For the text-containing cell, return its midpoint in (X, Y) coordinate format. 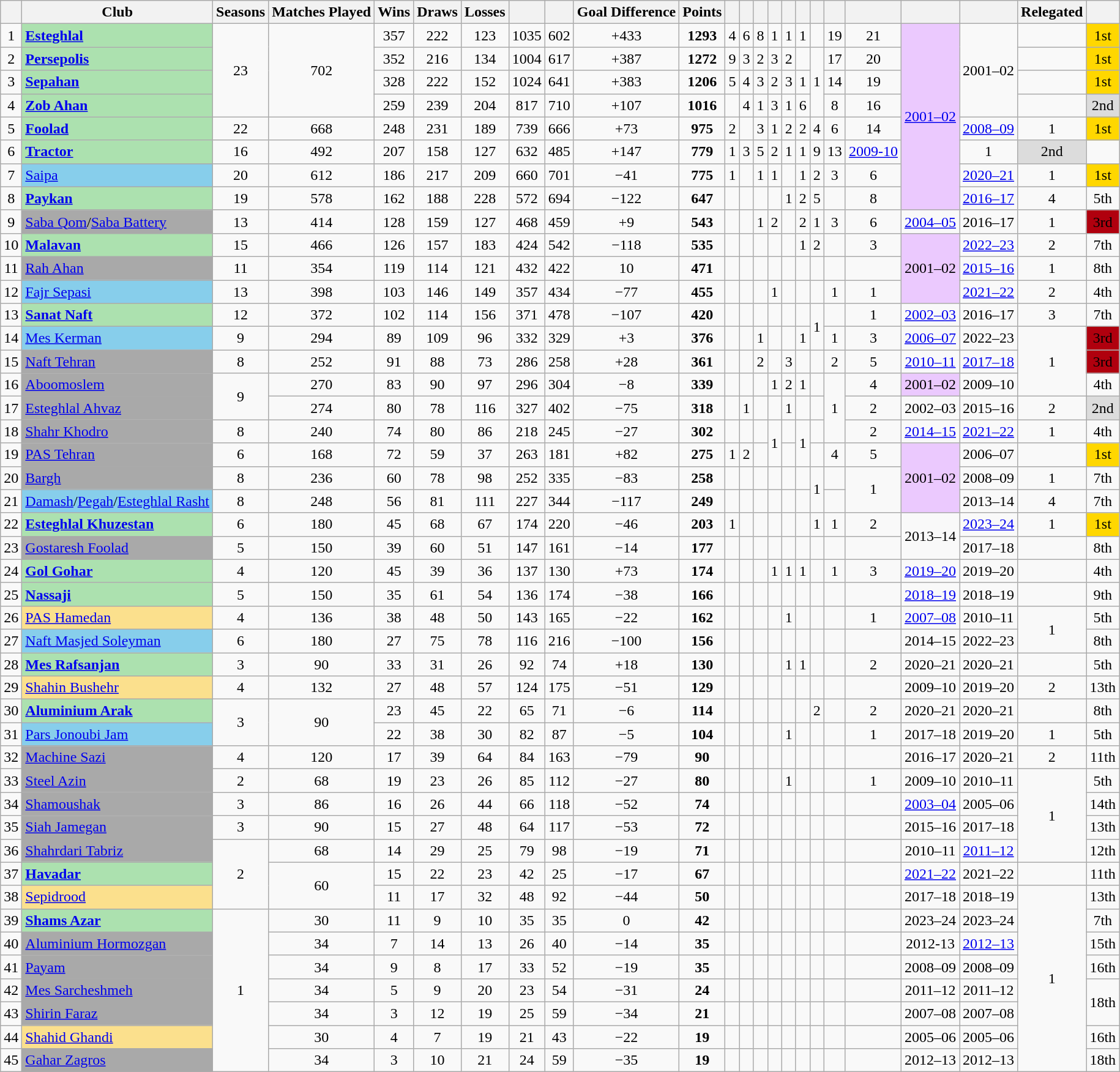
Damash/Pegah/Esteghlal Rasht (118, 501)
455 (703, 292)
Fajr Sepasi (118, 292)
+82 (627, 455)
1016 (703, 105)
+147 (627, 152)
612 (322, 175)
−117 (627, 501)
18 (11, 431)
329 (559, 338)
259 (394, 105)
PAS Hamedan (118, 617)
Shirin Faraz (118, 1013)
Payam (118, 967)
168 (322, 455)
398 (322, 292)
102 (394, 315)
Naft Masjed Soleyman (118, 641)
335 (559, 478)
Mes Kerman (118, 338)
+3 (627, 338)
602 (559, 35)
Saipa (118, 175)
65 (526, 711)
204 (485, 105)
Tractor (118, 152)
Relegated (1052, 12)
Aboomoslem (118, 385)
Persepolis (118, 59)
+28 (627, 362)
149 (485, 292)
1206 (703, 82)
468 (526, 221)
−41 (627, 175)
51 (485, 548)
83 (394, 385)
117 (559, 827)
Saba Qom/Saba Battery (118, 221)
352 (394, 59)
−38 (627, 594)
424 (526, 245)
Esteghlal Khuzestan (118, 524)
Aluminium Hormozgan (118, 944)
817 (526, 105)
231 (438, 128)
−79 (627, 757)
Shahr Khodro (118, 431)
339 (703, 385)
Bargh (118, 478)
−34 (627, 1013)
376 (703, 338)
−46 (627, 524)
181 (559, 455)
361 (703, 362)
432 (526, 268)
79 (526, 851)
Siah Jamegan (118, 827)
+18 (627, 664)
Seasons (241, 12)
Shamoushak (118, 804)
647 (703, 198)
318 (703, 408)
84 (526, 757)
Havadar (118, 874)
485 (559, 152)
Foolad (118, 128)
702 (322, 70)
1293 (703, 35)
189 (485, 128)
119 (394, 268)
2009-10 (873, 152)
52 (559, 967)
186 (394, 175)
270 (322, 385)
158 (438, 152)
2012-13 (930, 944)
286 (526, 362)
422 (559, 268)
Paykan (118, 198)
Shahid Ghandi (118, 1037)
87 (559, 734)
146 (438, 292)
111 (485, 501)
578 (322, 198)
240 (322, 431)
124 (526, 688)
Esteghlal (118, 35)
104 (703, 734)
+9 (627, 221)
Shams Azar (118, 920)
0 (627, 920)
157 (438, 245)
175 (559, 688)
159 (438, 221)
Draws (438, 12)
112 (559, 781)
779 (703, 152)
466 (322, 245)
492 (322, 152)
85 (526, 781)
275 (703, 455)
245 (559, 431)
Sanat Naft (118, 315)
123 (485, 35)
−107 (627, 315)
Losses (485, 12)
134 (485, 59)
217 (438, 175)
Gahar Zagros (118, 1060)
81 (438, 501)
274 (322, 408)
9th (1103, 594)
−17 (627, 874)
617 (559, 59)
89 (394, 338)
296 (526, 385)
14th (1103, 804)
28 (11, 664)
Mes Sarcheshmeh (118, 990)
354 (322, 268)
−44 (627, 897)
Aluminium Arak (118, 711)
188 (438, 198)
57 (485, 688)
103 (394, 292)
+433 (627, 35)
372 (322, 315)
−75 (627, 408)
Zob Ahan (118, 105)
414 (322, 221)
Points (703, 12)
203 (703, 524)
66 (526, 804)
220 (559, 524)
710 (559, 105)
572 (526, 198)
344 (559, 501)
147 (526, 548)
Naft Tehran (118, 362)
165 (559, 617)
Gol Gohar (118, 571)
96 (485, 338)
666 (559, 128)
Gostaresh Foolad (118, 548)
−122 (627, 198)
126 (394, 245)
118 (559, 804)
Steel Azin (118, 781)
163 (559, 757)
143 (526, 617)
177 (703, 548)
2003–04 (930, 804)
1004 (526, 59)
75 (438, 641)
Malavan (118, 245)
121 (485, 268)
Nassaji (118, 594)
97 (485, 385)
+383 (627, 82)
−6 (627, 711)
−53 (627, 827)
327 (526, 408)
209 (485, 175)
Mes Rafsanjan (118, 664)
Pars Jonoubi Jam (118, 734)
Esteghlal Ahvaz (118, 408)
183 (485, 245)
91 (394, 362)
1024 (526, 82)
701 (559, 175)
332 (526, 338)
294 (322, 338)
641 (559, 82)
478 (559, 315)
137 (526, 571)
−8 (627, 385)
73 (485, 362)
166 (703, 594)
420 (703, 315)
1035 (526, 35)
−51 (627, 688)
402 (559, 408)
Matches Played (322, 12)
129 (703, 688)
543 (703, 221)
975 (703, 128)
471 (703, 268)
304 (559, 385)
632 (526, 152)
218 (526, 431)
Shahin Bushehr (118, 688)
263 (526, 455)
542 (559, 245)
207 (394, 152)
−118 (627, 245)
128 (394, 221)
56 (394, 501)
Rah Ahan (118, 268)
739 (526, 128)
152 (485, 82)
660 (526, 175)
161 (559, 548)
−83 (627, 478)
694 (559, 198)
Wins (394, 12)
Sepidrood (118, 897)
1272 (703, 59)
15th (1103, 944)
228 (485, 198)
249 (703, 501)
Machine Sazi (118, 757)
302 (703, 431)
668 (322, 128)
459 (559, 221)
+387 (627, 59)
+107 (627, 105)
Shahrdari Tabriz (118, 851)
Sepahan (118, 82)
109 (438, 338)
61 (438, 594)
−35 (627, 1060)
775 (703, 175)
−52 (627, 804)
328 (394, 82)
−31 (627, 990)
41 (11, 967)
132 (322, 688)
371 (526, 315)
88 (438, 362)
−77 (627, 292)
239 (438, 105)
236 (322, 478)
82 (526, 734)
2004–05 (930, 221)
12th (1103, 851)
535 (703, 245)
−100 (627, 641)
PAS Tehran (118, 455)
−5 (627, 734)
227 (526, 501)
434 (559, 292)
Goal Difference (627, 12)
Club (118, 12)
